Capture the cell that displays the provided text and extract its (X, Y) central coordinate. 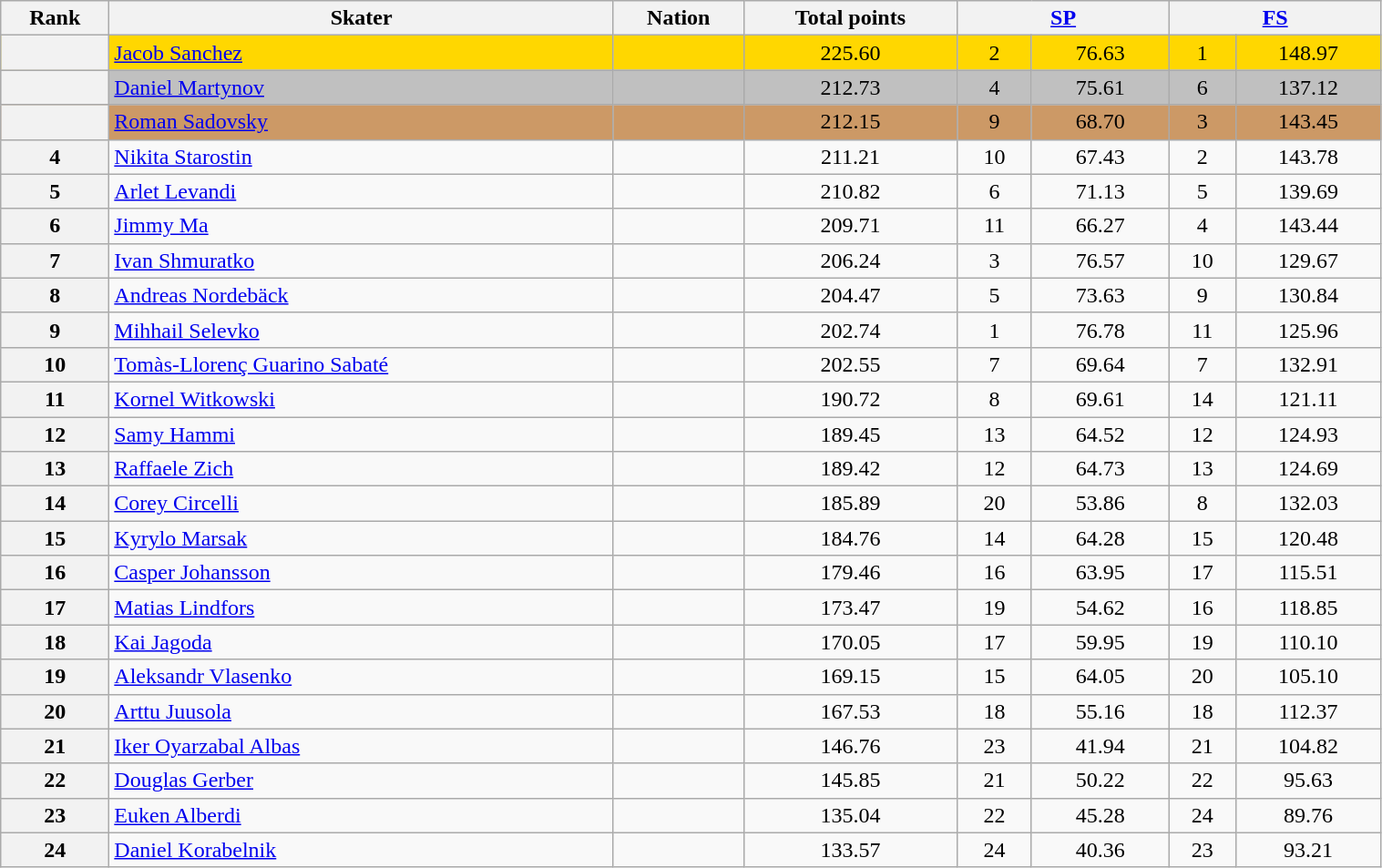
64.52 (1100, 434)
133.57 (851, 850)
225.60 (851, 53)
143.78 (1308, 157)
202.55 (851, 364)
Roman Sadovsky (362, 122)
Nation (678, 18)
Arttu Juusola (362, 711)
50.22 (1100, 781)
Jimmy Ma (362, 226)
121.11 (1308, 399)
Iker Oyarzabal Albas (362, 746)
FS (1275, 18)
143.44 (1308, 226)
Douglas Gerber (362, 781)
170.05 (851, 642)
64.28 (1100, 538)
189.45 (851, 434)
68.70 (1100, 122)
115.51 (1308, 573)
145.85 (851, 781)
184.76 (851, 538)
Arlet Levandi (362, 191)
124.69 (1308, 469)
124.93 (1308, 434)
210.82 (851, 191)
Matias Lindfors (362, 608)
76.63 (1100, 53)
212.73 (851, 87)
125.96 (1308, 330)
69.64 (1100, 364)
120.48 (1308, 538)
173.47 (851, 608)
40.36 (1100, 850)
95.63 (1308, 781)
130.84 (1308, 295)
Rank (55, 18)
73.63 (1100, 295)
SP (1064, 18)
118.85 (1308, 608)
105.10 (1308, 677)
132.91 (1308, 364)
110.10 (1308, 642)
Nikita Starostin (362, 157)
41.94 (1100, 746)
135.04 (851, 815)
Raffaele Zich (362, 469)
64.73 (1100, 469)
132.03 (1308, 504)
Daniel Martynov (362, 87)
71.13 (1100, 191)
Euken Alberdi (362, 815)
202.74 (851, 330)
76.57 (1100, 260)
Andreas Nordebäck (362, 295)
69.61 (1100, 399)
104.82 (1308, 746)
Kai Jagoda (362, 642)
Total points (851, 18)
Daniel Korabelnik (362, 850)
93.21 (1308, 850)
Aleksandr Vlasenko (362, 677)
45.28 (1100, 815)
67.43 (1100, 157)
76.78 (1100, 330)
112.37 (1308, 711)
66.27 (1100, 226)
190.72 (851, 399)
63.95 (1100, 573)
89.76 (1308, 815)
179.46 (851, 573)
212.15 (851, 122)
64.05 (1100, 677)
204.47 (851, 295)
167.53 (851, 711)
53.86 (1100, 504)
Mihhail Selevko (362, 330)
75.61 (1100, 87)
211.21 (851, 157)
Kornel Witkowski (362, 399)
129.67 (1308, 260)
Ivan Shmuratko (362, 260)
146.76 (851, 746)
169.15 (851, 677)
148.97 (1308, 53)
54.62 (1100, 608)
Skater (362, 18)
Jacob Sanchez (362, 53)
143.45 (1308, 122)
Kyrylo Marsak (362, 538)
209.71 (851, 226)
137.12 (1308, 87)
Corey Circelli (362, 504)
189.42 (851, 469)
206.24 (851, 260)
Casper Johansson (362, 573)
55.16 (1100, 711)
Tomàs-Llorenç Guarino Sabaté (362, 364)
139.69 (1308, 191)
Samy Hammi (362, 434)
185.89 (851, 504)
59.95 (1100, 642)
